Extract the (x, y) coordinate from the center of the cell holding the provided text.  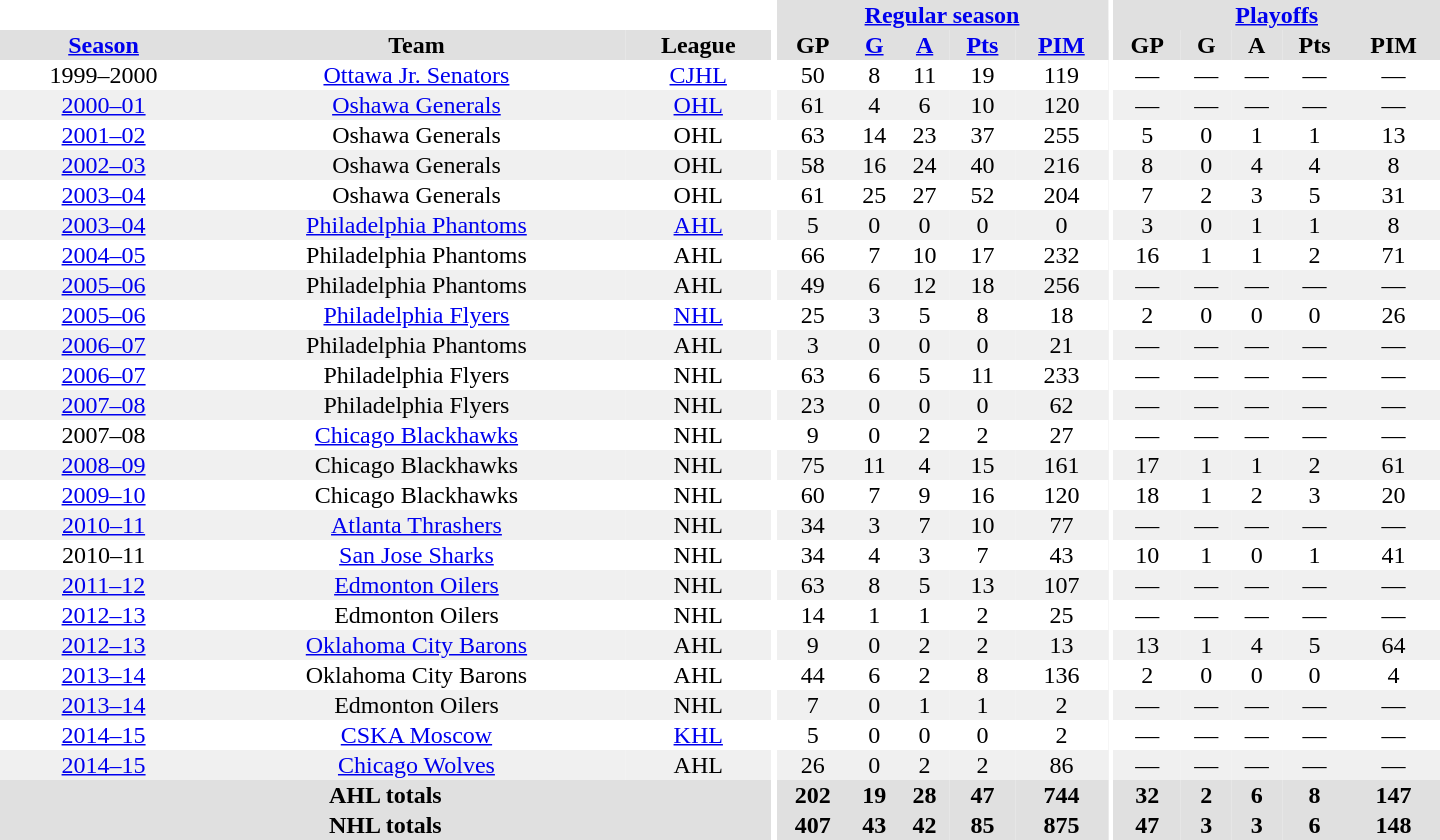
2001–02 (104, 135)
64 (1394, 645)
2011–12 (104, 585)
2008–09 (104, 465)
202 (812, 795)
2000–01 (104, 105)
Chicago Wolves (416, 765)
Regular season (942, 15)
75 (812, 465)
71 (1394, 255)
Season (104, 45)
Ottawa Jr. Senators (416, 75)
50 (812, 75)
2009–10 (104, 495)
86 (1062, 765)
66 (812, 255)
216 (1062, 165)
77 (1062, 525)
147 (1394, 795)
49 (812, 285)
40 (982, 165)
37 (982, 135)
232 (1062, 255)
31 (1394, 195)
Team (416, 45)
233 (1062, 375)
NHL totals (386, 825)
12 (924, 285)
407 (812, 825)
256 (1062, 285)
2002–03 (104, 165)
CSKA Moscow (416, 735)
AHL totals (386, 795)
62 (1062, 405)
21 (1062, 345)
KHL (698, 735)
San Jose Sharks (416, 555)
42 (924, 825)
107 (1062, 585)
875 (1062, 825)
15 (982, 465)
44 (812, 675)
41 (1394, 555)
60 (812, 495)
Atlanta Thrashers (416, 525)
744 (1062, 795)
League (698, 45)
204 (1062, 195)
1999–2000 (104, 75)
85 (982, 825)
CJHL (698, 75)
2004–05 (104, 255)
28 (924, 795)
24 (924, 165)
119 (1062, 75)
32 (1147, 795)
20 (1394, 495)
58 (812, 165)
148 (1394, 825)
255 (1062, 135)
136 (1062, 675)
Playoffs (1276, 15)
52 (982, 195)
161 (1062, 465)
